Extract the [X, Y] coordinate from the center of the cell holding the provided text.  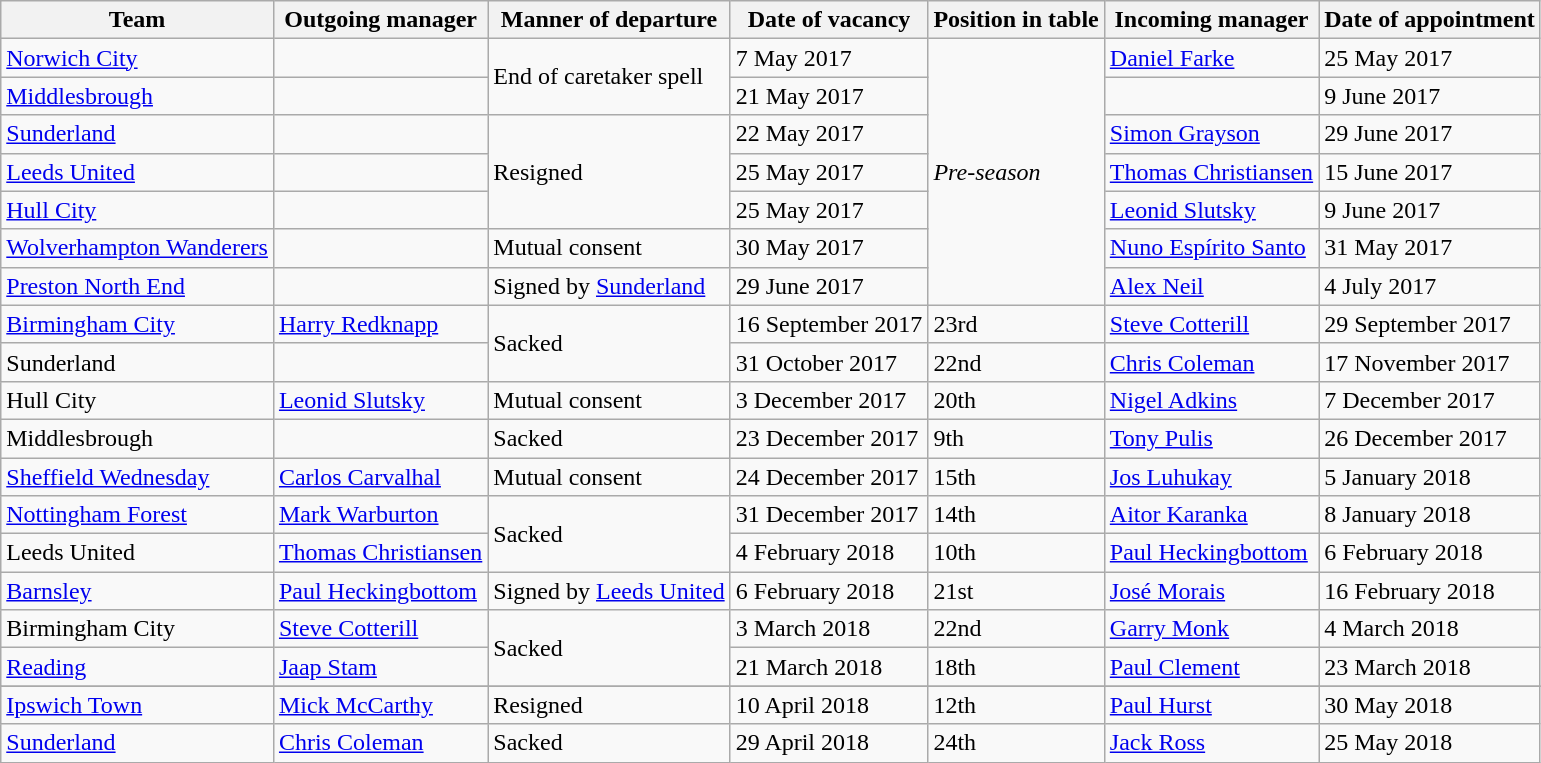
16 February 2018 [1430, 591]
7 May 2017 [829, 58]
Paul Clement [1211, 667]
18th [1016, 667]
25 May 2018 [1430, 743]
Reading [138, 667]
Jack Ross [1211, 743]
Nuno Espírito Santo [1211, 248]
17 November 2017 [1430, 362]
3 December 2017 [829, 400]
24 December 2017 [829, 477]
10 April 2018 [829, 705]
Daniel Farke [1211, 58]
Position in table [1016, 20]
Norwich City [138, 58]
Harry Redknapp [380, 324]
Barnsley [138, 591]
31 October 2017 [829, 362]
15th [1016, 477]
4 February 2018 [829, 553]
4 March 2018 [1430, 629]
Team [138, 20]
End of caretaker spell [609, 77]
23rd [1016, 324]
22 May 2017 [829, 134]
4 July 2017 [1430, 286]
Incoming manager [1211, 20]
Carlos Carvalhal [380, 477]
29 September 2017 [1430, 324]
16 September 2017 [829, 324]
31 May 2017 [1430, 248]
Aitor Karanka [1211, 515]
3 March 2018 [829, 629]
7 December 2017 [1430, 400]
31 December 2017 [829, 515]
Garry Monk [1211, 629]
Signed by Leeds United [609, 591]
10th [1016, 553]
Pre-season [1016, 172]
5 January 2018 [1430, 477]
Ipswich Town [138, 705]
Date of appointment [1430, 20]
Sheffield Wednesday [138, 477]
9th [1016, 438]
Alex Neil [1211, 286]
Mick McCarthy [380, 705]
23 December 2017 [829, 438]
Wolverhampton Wanderers [138, 248]
Signed by Sunderland [609, 286]
23 March 2018 [1430, 667]
Jaap Stam [380, 667]
8 January 2018 [1430, 515]
21st [1016, 591]
Nigel Adkins [1211, 400]
Preston North End [138, 286]
Tony Pulis [1211, 438]
Simon Grayson [1211, 134]
Outgoing manager [380, 20]
Jos Luhukay [1211, 477]
30 May 2017 [829, 248]
26 December 2017 [1430, 438]
29 April 2018 [829, 743]
21 March 2018 [829, 667]
Manner of departure [609, 20]
Paul Hurst [1211, 705]
Mark Warburton [380, 515]
José Morais [1211, 591]
15 June 2017 [1430, 172]
12th [1016, 705]
Nottingham Forest [138, 515]
20th [1016, 400]
Date of vacancy [829, 20]
21 May 2017 [829, 96]
24th [1016, 743]
30 May 2018 [1430, 705]
14th [1016, 515]
